Capture the cell that displays the provided text and extract its (x, y) central coordinate. 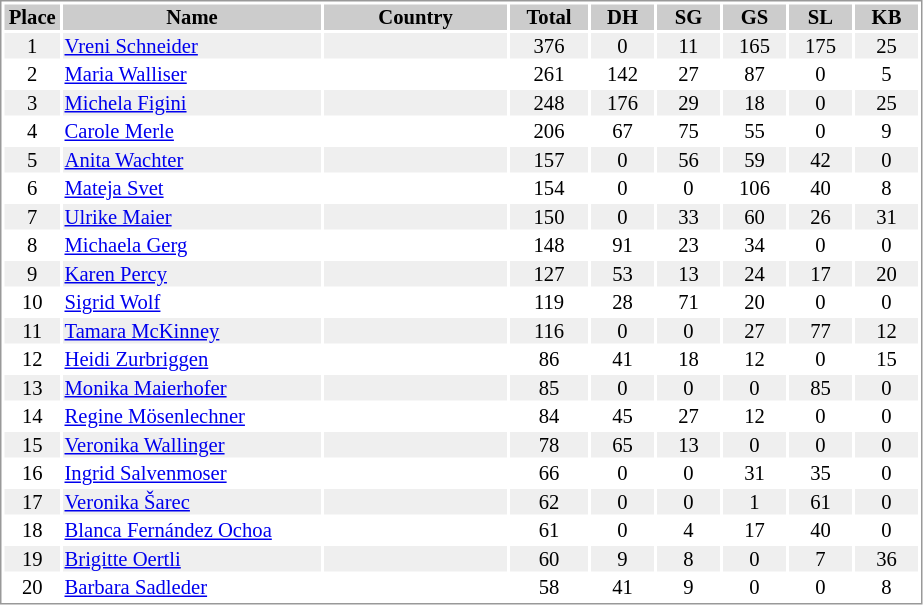
Vreni Schneider (192, 46)
142 (622, 75)
Brigitte Oertli (192, 559)
24 (754, 274)
42 (820, 160)
148 (549, 245)
116 (549, 331)
165 (754, 46)
3 (32, 103)
87 (754, 75)
376 (549, 46)
Carole Merle (192, 131)
56 (688, 160)
34 (754, 245)
261 (549, 75)
Tamara McKinney (192, 331)
175 (820, 46)
Mateja Svet (192, 189)
23 (688, 245)
67 (622, 131)
Total (549, 17)
Regine Mösenlechner (192, 417)
66 (549, 473)
SG (688, 17)
Michela Figini (192, 103)
75 (688, 131)
2 (32, 75)
Veronika Šarec (192, 502)
157 (549, 160)
150 (549, 217)
84 (549, 417)
Ulrike Maier (192, 217)
Maria Walliser (192, 75)
Name (192, 17)
154 (549, 189)
6 (32, 189)
Monika Maierhofer (192, 388)
GS (754, 17)
SL (820, 17)
35 (820, 473)
91 (622, 245)
Sigrid Wolf (192, 303)
106 (754, 189)
58 (549, 587)
Karen Percy (192, 274)
14 (32, 417)
19 (32, 559)
29 (688, 103)
16 (32, 473)
45 (622, 417)
36 (886, 559)
28 (622, 303)
59 (754, 160)
Veronika Wallinger (192, 445)
Michaela Gerg (192, 245)
65 (622, 445)
86 (549, 359)
10 (32, 303)
62 (549, 502)
26 (820, 217)
248 (549, 103)
Anita Wachter (192, 160)
Barbara Sadleder (192, 587)
33 (688, 217)
Heidi Zurbriggen (192, 359)
71 (688, 303)
Place (32, 17)
KB (886, 17)
Country (416, 17)
Blanca Fernández Ochoa (192, 531)
53 (622, 274)
119 (549, 303)
55 (754, 131)
Ingrid Salvenmoser (192, 473)
78 (549, 445)
DH (622, 17)
206 (549, 131)
77 (820, 331)
127 (549, 274)
176 (622, 103)
